Provide the (x, y) coordinate of the cell's center where the given text is located.  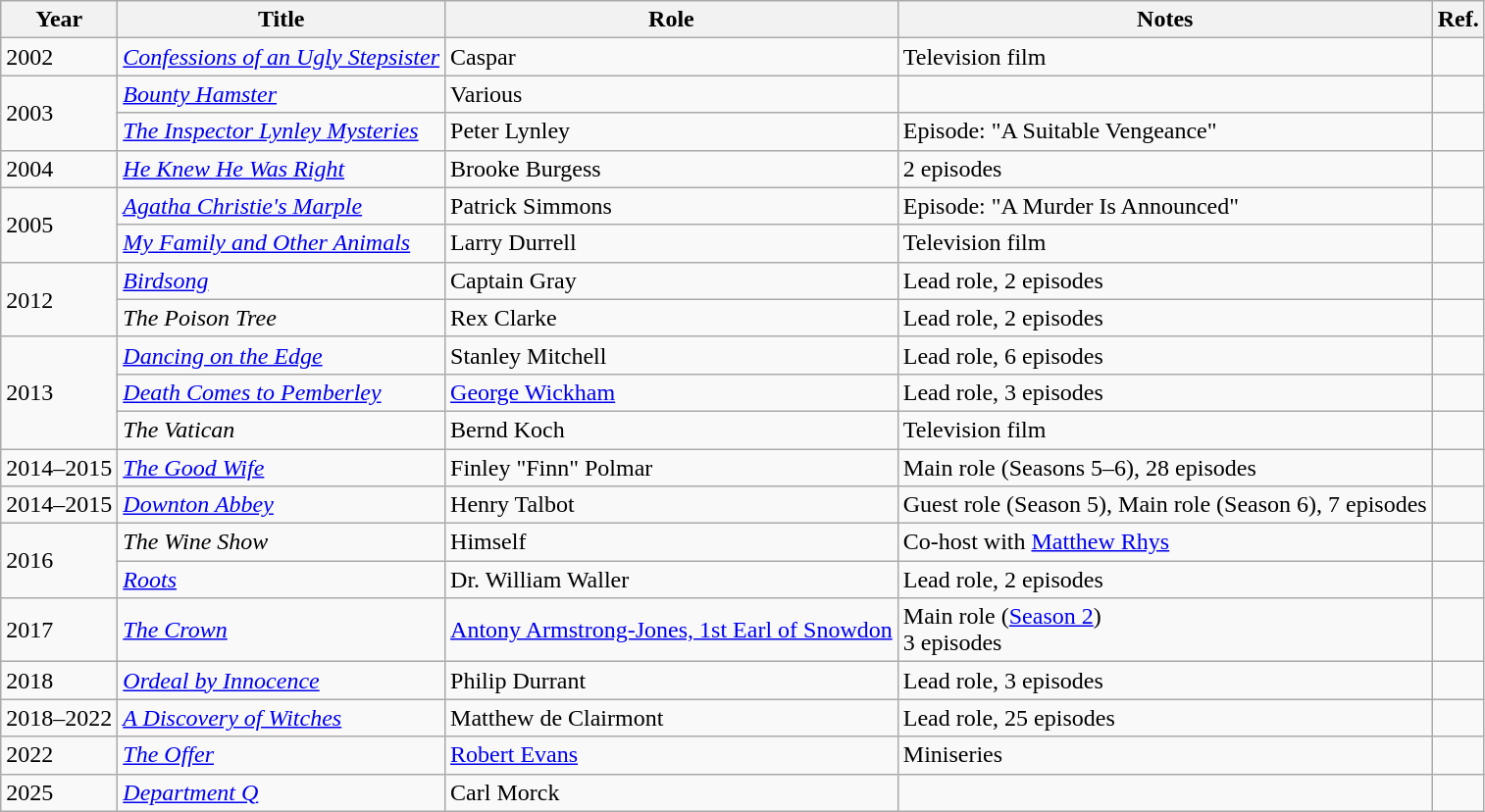
2002 (59, 57)
2003 (59, 113)
The Good Wife (282, 468)
The Vatican (282, 430)
Main role (Season 2) 3 episodes (1165, 630)
2004 (59, 169)
A Discovery of Witches (282, 718)
The Poison Tree (282, 318)
George Wickham (672, 392)
Matthew de Clairmont (672, 718)
The Inspector Lynley Mysteries (282, 131)
Agatha Christie's Marple (282, 206)
Larry Durrell (672, 243)
Year (59, 20)
Title (282, 20)
2018 (59, 681)
Captain Gray (672, 280)
Dancing on the Edge (282, 355)
Peter Lynley (672, 131)
Death Comes to Pemberley (282, 392)
Confessions of an Ugly Stepsister (282, 57)
Episode: "A Suitable Vengeance" (1165, 131)
Lead role, 6 episodes (1165, 355)
My Family and Other Animals (282, 243)
Role (672, 20)
Brooke Burgess (672, 169)
Patrick Simmons (672, 206)
Stanley Mitchell (672, 355)
Ordeal by Innocence (282, 681)
Lead role, 25 episodes (1165, 718)
Downton Abbey (282, 505)
2005 (59, 225)
Henry Talbot (672, 505)
The Crown (282, 630)
Department Q (282, 792)
Notes (1165, 20)
Caspar (672, 57)
The Wine Show (282, 542)
2022 (59, 755)
Bernd Koch (672, 430)
Himself (672, 542)
2025 (59, 792)
Bounty Hamster (282, 94)
Carl Morck (672, 792)
Antony Armstrong-Jones, 1st Earl of Snowdon (672, 630)
Robert Evans (672, 755)
2018–2022 (59, 718)
Roots (282, 580)
Episode: "A Murder Is Announced" (1165, 206)
2017 (59, 630)
2012 (59, 299)
2013 (59, 392)
Co-host with Matthew Rhys (1165, 542)
Various (672, 94)
Philip Durrant (672, 681)
2016 (59, 561)
Finley "Finn" Polmar (672, 468)
Main role (Seasons 5–6), 28 episodes (1165, 468)
2 episodes (1165, 169)
The Offer (282, 755)
Miniseries (1165, 755)
Dr. William Waller (672, 580)
Ref. (1458, 20)
Rex Clarke (672, 318)
Birdsong (282, 280)
He Knew He Was Right (282, 169)
Guest role (Season 5), Main role (Season 6), 7 episodes (1165, 505)
